Return [X, Y] of the center of cell containing provided text 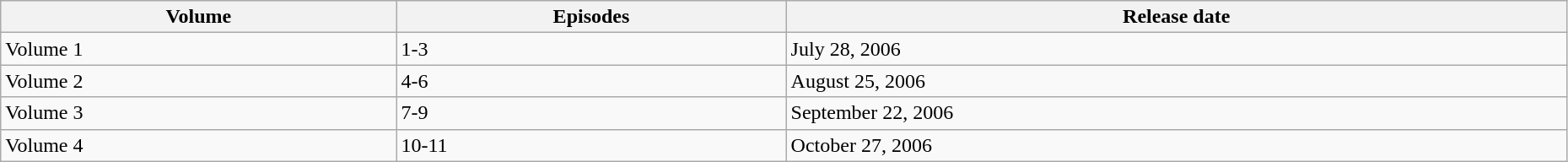
Volume [199, 17]
September 22, 2006 [1176, 113]
Volume 4 [199, 145]
10-11 [591, 145]
7-9 [591, 113]
Volume 2 [199, 81]
1-3 [591, 49]
October 27, 2006 [1176, 145]
Episodes [591, 17]
4-6 [591, 81]
August 25, 2006 [1176, 81]
July 28, 2006 [1176, 49]
Volume 3 [199, 113]
Release date [1176, 17]
Volume 1 [199, 49]
